For the text-containing cell, return its midpoint in (x, y) coordinate format. 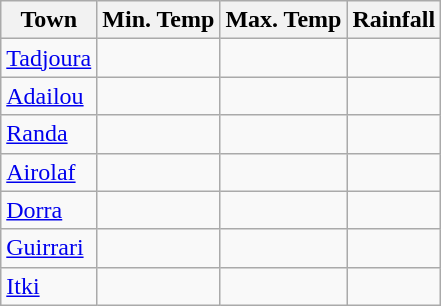
Town (49, 20)
Adailou (49, 96)
Tadjoura (49, 58)
Max. Temp (284, 20)
Guirrari (49, 248)
Airolaf (49, 172)
Dorra (49, 210)
Randa (49, 134)
Rainfall (394, 20)
Itki (49, 286)
Min. Temp (158, 20)
